Return the (x, y) coordinate for the center point of the cell that contains the specified text.  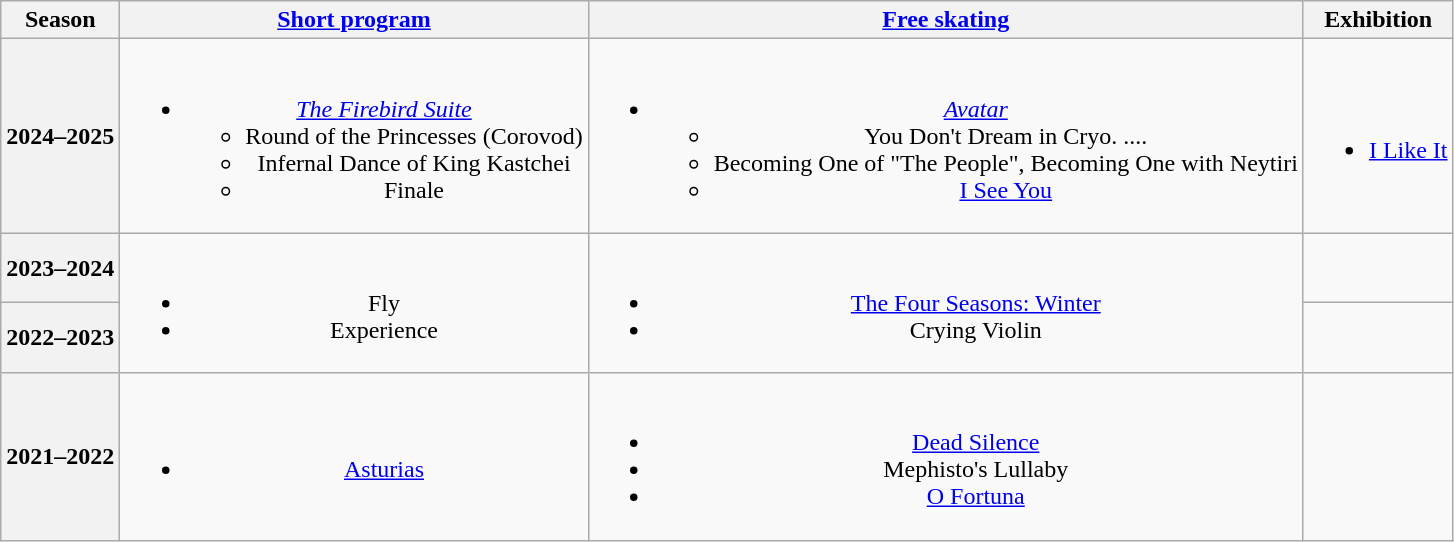
Free skating (946, 20)
2022–2023 (60, 338)
2023–2024 (60, 268)
The Firebird SuiteRound of the Princesses (Corovod)Infernal Dance of King KastcheiFinale (354, 136)
AvatarYou Don't Dream in Cryo. ....Becoming One of "The People", Becoming One with NeytiriI See You (946, 136)
Short program (354, 20)
FlyExperience (354, 303)
Dead Silence Mephisto's Lullaby O Fortuna (946, 456)
Exhibition (1378, 20)
2024–2025 (60, 136)
2021–2022 (60, 456)
The Four Seasons: Winter Crying Violin (946, 303)
I Like It (1378, 136)
Season (60, 20)
Asturias (354, 456)
